Identify which cell holds the provided text, then report its [x, y] central coordinate. 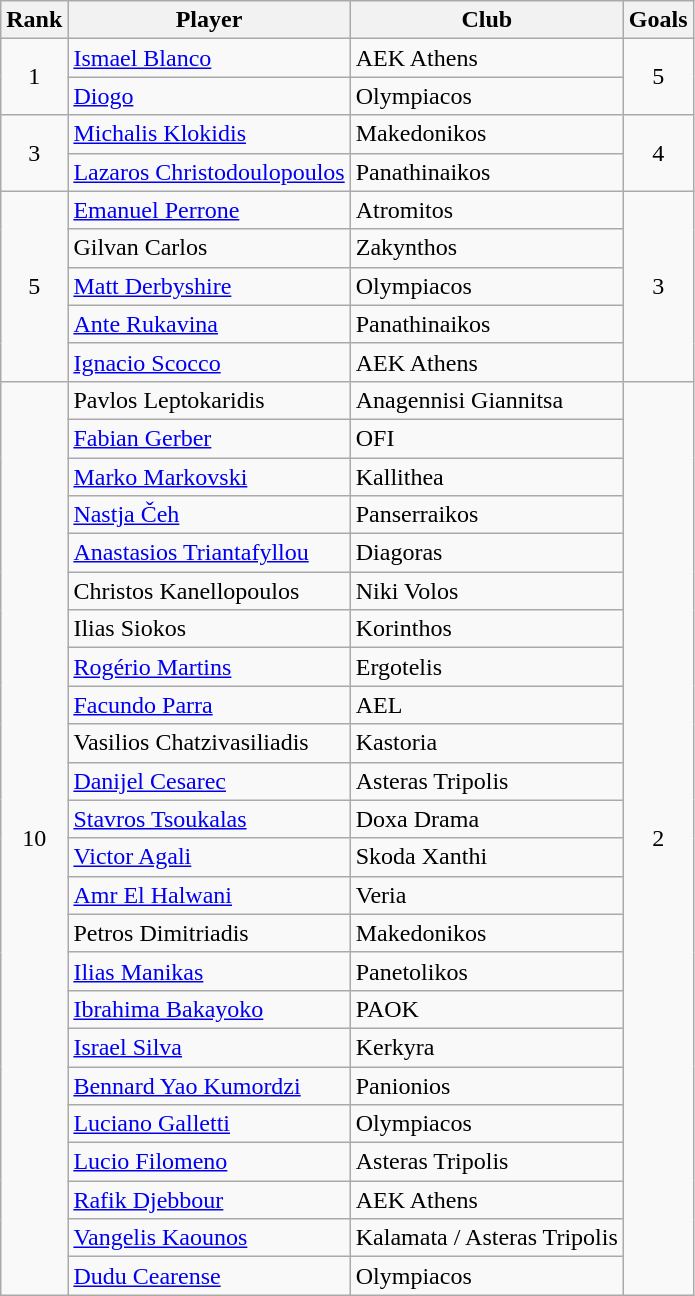
Zakynthos [486, 248]
Korinthos [486, 629]
Doxa Drama [486, 819]
Victor Agali [209, 857]
Veria [486, 895]
Kerkyra [486, 1047]
4 [658, 153]
Ergotelis [486, 667]
Skoda Xanthi [486, 857]
Club [486, 20]
Israel Silva [209, 1047]
Diogo [209, 96]
Vangelis Kaounos [209, 1238]
Ibrahima Bakayoko [209, 1009]
10 [34, 838]
Panionios [486, 1085]
Niki Volos [486, 591]
Luciano Galletti [209, 1124]
Anastasios Triantafyllou [209, 553]
Rogério Martins [209, 667]
Emanuel Perrone [209, 210]
Panserraikos [486, 515]
Danijel Cesarec [209, 781]
Facundo Parra [209, 705]
Nastja Čeh [209, 515]
Dudu Cearense [209, 1276]
Ilias Manikas [209, 971]
Pavlos Leptokaridis [209, 400]
PAOK [486, 1009]
Amr El Halwani [209, 895]
Player [209, 20]
Gilvan Carlos [209, 248]
Stavros Tsoukalas [209, 819]
Rank [34, 20]
Marko Markovski [209, 477]
Ismael Blanco [209, 58]
2 [658, 838]
Matt Derbyshire [209, 286]
Bennard Yao Kumordzi [209, 1085]
1 [34, 77]
Kallithea [486, 477]
Diagoras [486, 553]
Rafik Djebbour [209, 1200]
Fabian Gerber [209, 438]
Kastoria [486, 743]
OFI [486, 438]
Kalamata / Asteras Tripolis [486, 1238]
Lazaros Christodoulopoulos [209, 172]
Anagennisi Giannitsa [486, 400]
Goals [658, 20]
Ignacio Scocco [209, 362]
Christos Kanellopoulos [209, 591]
Panetolikos [486, 971]
Michalis Klokidis [209, 134]
Ante Rukavina [209, 324]
AEL [486, 705]
Vasilios Chatzivasiliadis [209, 743]
Ilias Siokos [209, 629]
Atromitos [486, 210]
Lucio Filomeno [209, 1162]
Petros Dimitriadis [209, 933]
